Return the [X, Y] coordinate for the center point of the cell that contains the specified text.  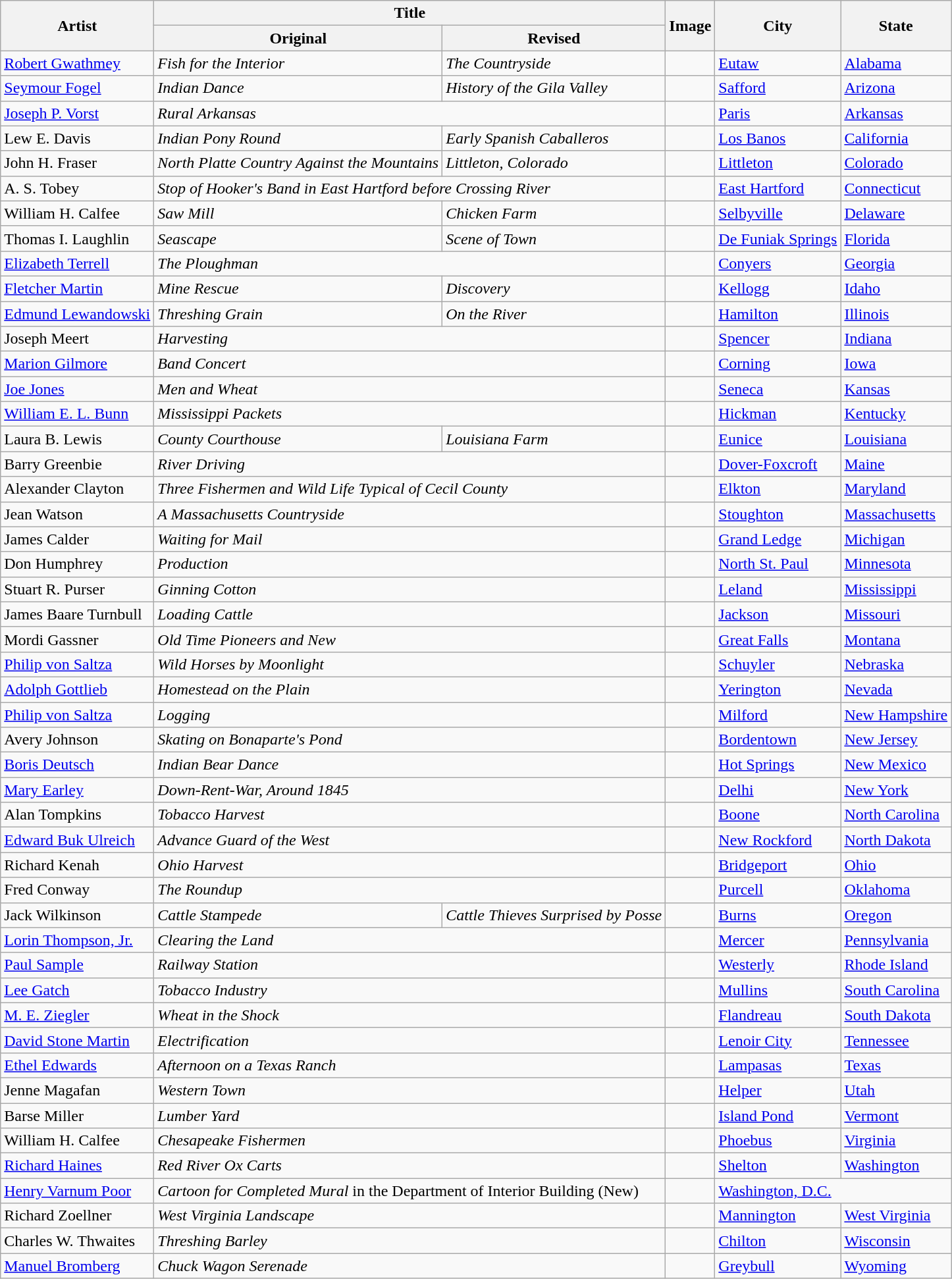
Logging [410, 714]
West Virginia Landscape [410, 1216]
Edward Buk Ulreich [78, 840]
Mississippi Packets [410, 414]
Alexander Clayton [78, 489]
Safford [778, 88]
Schuyler [778, 664]
Kentucky [896, 414]
Lee Gatch [78, 990]
History of the Gila Valley [554, 88]
Barse Miller [78, 1116]
Eutaw [778, 63]
Arizona [896, 88]
Old Time Pioneers and New [410, 639]
Ohio [896, 865]
Fletcher Martin [78, 288]
Jenne Magafan [78, 1090]
Laura B. Lewis [78, 439]
Stuart R. Purser [78, 589]
Western Town [410, 1090]
Down-Rent-War, Around 1845 [410, 790]
Scene of Town [554, 238]
Grand Ledge [778, 539]
Utah [896, 1090]
Richard Kenah [78, 865]
Idaho [896, 288]
Oregon [896, 915]
Harvesting [410, 339]
Fish for the Interior [298, 63]
Leland [778, 589]
Fred Conway [78, 890]
Illinois [896, 314]
Indian Pony Round [298, 138]
Ohio Harvest [410, 865]
New Rockford [778, 840]
Rhode Island [896, 965]
Seneca [778, 389]
De Funiak Springs [778, 238]
North Platte Country Against the Mountains [298, 163]
Seymour Fogel [78, 88]
Threshing Barley [410, 1241]
Louisiana Farm [554, 439]
Richard Zoellner [78, 1216]
Maine [896, 464]
Robert Gwathmey [78, 63]
Ginning Cotton [410, 589]
Afternoon on a Texas Ranch [410, 1065]
Bridgeport [778, 865]
Lampasas [778, 1065]
Threshing Grain [298, 314]
The Roundup [410, 890]
James Calder [78, 539]
Seascape [298, 238]
Shelton [778, 1166]
Henry Varnum Poor [78, 1191]
Burns [778, 915]
Tobacco Harvest [410, 815]
Indiana [896, 339]
Georgia [896, 263]
Arkansas [896, 113]
Mannington [778, 1216]
Wild Horses by Moonlight [410, 664]
Kellogg [778, 288]
William E. L. Bunn [78, 414]
The Ploughman [410, 263]
Hickman [778, 414]
Paul Sample [78, 965]
South Carolina [896, 990]
Maryland [896, 489]
Early Spanish Caballeros [554, 138]
Greybull [778, 1266]
Advance Guard of the West [410, 840]
Mississippi [896, 589]
Washington [896, 1166]
North Carolina [896, 815]
Stoughton [778, 514]
Jack Wilkinson [78, 915]
Boris Deutsch [78, 765]
Homestead on the Plain [410, 689]
Massachusetts [896, 514]
North St. Paul [778, 564]
Connecticut [896, 188]
Elkton [778, 489]
Island Pond [778, 1116]
Edmund Lewandowski [78, 314]
Delhi [778, 790]
Chicken Farm [554, 213]
Kansas [896, 389]
Thomas I. Laughlin [78, 238]
Richard Haines [78, 1166]
Pennsylvania [896, 940]
Image [690, 26]
Ethel Edwards [78, 1065]
Missouri [896, 614]
Saw Mill [298, 213]
Jackson [778, 614]
Dover-Foxcroft [778, 464]
Men and Wheat [410, 389]
John H. Fraser [78, 163]
Cattle Thieves Surprised by Posse [554, 915]
Jean Watson [78, 514]
Indian Bear Dance [410, 765]
Joseph Meert [78, 339]
South Dakota [896, 1015]
Electrification [410, 1040]
David Stone Martin [78, 1040]
State [896, 26]
Joseph P. Vorst [78, 113]
New York [896, 790]
North Dakota [896, 840]
Lorin Thompson, Jr. [78, 940]
River Driving [410, 464]
Clearing the Land [410, 940]
California [896, 138]
Virginia [896, 1141]
Stop of Hooker's Band in East Hartford before Crossing River [410, 188]
Red River Ox Carts [410, 1166]
Manuel Bromberg [78, 1266]
Don Humphrey [78, 564]
City [778, 26]
Littleton [778, 163]
Discovery [554, 288]
Purcell [778, 890]
Oklahoma [896, 890]
Los Banos [778, 138]
Conyers [778, 263]
Montana [896, 639]
Band Concert [410, 364]
Phoebus [778, 1141]
Artist [78, 26]
Elizabeth Terrell [78, 263]
Marion Gilmore [78, 364]
Delaware [896, 213]
Nebraska [896, 664]
Charles W. Thwaites [78, 1241]
Three Fishermen and Wild Life Typical of Cecil County [410, 489]
Mordi Gassner [78, 639]
Lenoir City [778, 1040]
Alabama [896, 63]
Milford [778, 714]
New Mexico [896, 765]
Louisiana [896, 439]
West Virginia [896, 1216]
Skating on Bonaparte's Pond [410, 740]
Eunice [778, 439]
Flandreau [778, 1015]
Tennessee [896, 1040]
James Baare Turnbull [78, 614]
Mullins [778, 990]
Bordentown [778, 740]
Adolph Gottlieb [78, 689]
Nevada [896, 689]
Vermont [896, 1116]
Wisconsin [896, 1241]
Corning [778, 364]
Waiting for Mail [410, 539]
Lumber Yard [410, 1116]
Boone [778, 815]
Railway Station [410, 965]
Production [410, 564]
A Massachusetts Countryside [410, 514]
Iowa [896, 364]
Chilton [778, 1241]
Cartoon for Completed Mural in the Department of Interior Building (New) [410, 1191]
Rural Arkansas [410, 113]
On the River [554, 314]
Wheat in the Shock [410, 1015]
Spencer [778, 339]
Colorado [896, 163]
Revised [554, 38]
Texas [896, 1065]
Hamilton [778, 314]
County Courthouse [298, 439]
Michigan [896, 539]
Title [410, 13]
Lew E. Davis [78, 138]
Alan Tompkins [78, 815]
Yerington [778, 689]
Cattle Stampede [298, 915]
New Hampshire [896, 714]
Indian Dance [298, 88]
Florida [896, 238]
Chesapeake Fishermen [410, 1141]
Washington, D.C. [833, 1191]
Great Falls [778, 639]
Chuck Wagon Serenade [410, 1266]
Selbyville [778, 213]
Barry Greenbie [78, 464]
Mary Earley [78, 790]
Paris [778, 113]
Westerly [778, 965]
A. S. Tobey [78, 188]
M. E. Ziegler [78, 1015]
Tobacco Industry [410, 990]
Avery Johnson [78, 740]
Hot Springs [778, 765]
Mine Rescue [298, 288]
The Countryside [554, 63]
Wyoming [896, 1266]
Loading Cattle [410, 614]
Minnesota [896, 564]
Original [298, 38]
East Hartford [778, 188]
Mercer [778, 940]
New Jersey [896, 740]
Littleton, Colorado [554, 163]
Joe Jones [78, 389]
Helper [778, 1090]
